Output the (X, Y) coordinate of the center of the cell containing the given text.  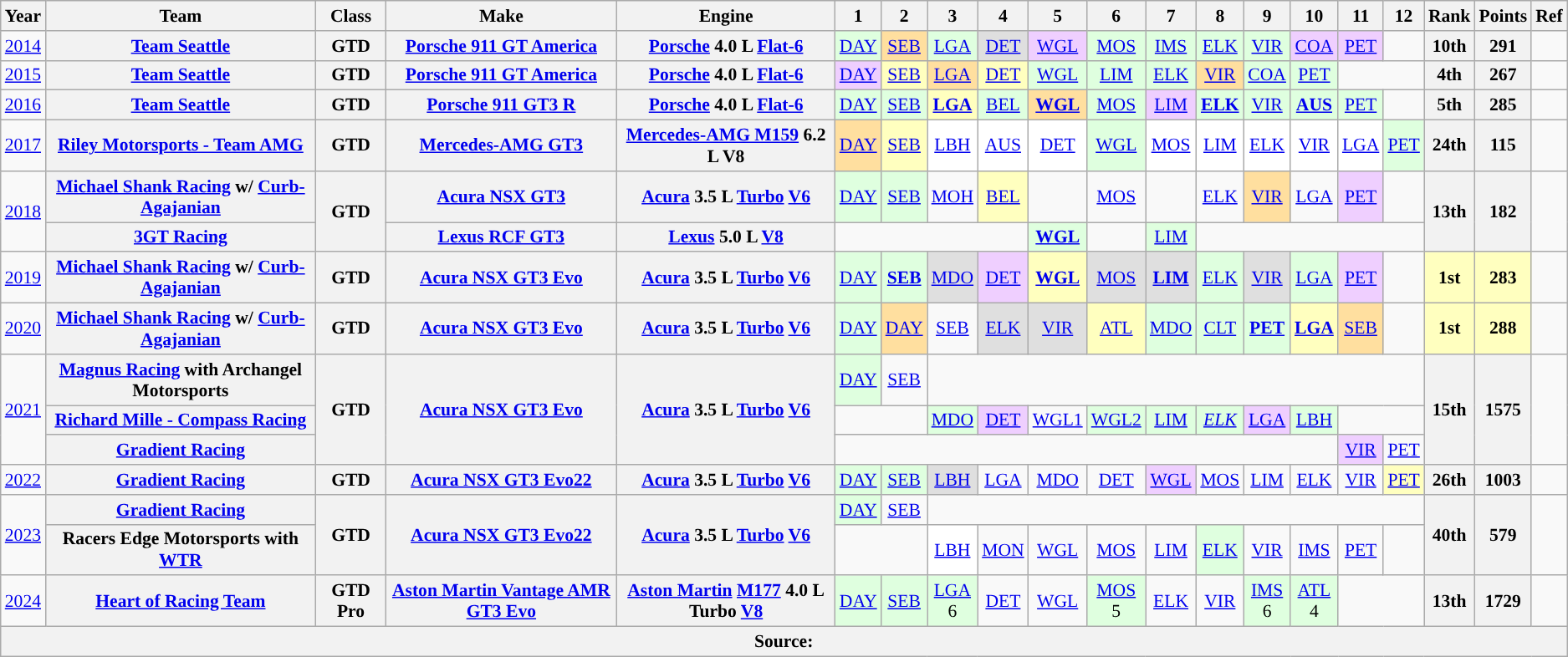
ATL4 (1315, 602)
10 (1315, 16)
Ref (1549, 16)
Make (501, 16)
6 (1116, 16)
2 (905, 16)
Aston Martin Vantage AMR GT3 Evo (501, 602)
4th (1450, 75)
Racers Edge Motorsports with WTR (181, 550)
2022 (23, 480)
Team (181, 16)
182 (1503, 212)
2018 (23, 212)
1729 (1503, 602)
3GT Racing (181, 237)
24th (1450, 145)
12 (1403, 16)
3 (953, 16)
CLT (1219, 329)
26th (1450, 480)
10th (1450, 46)
1 (858, 16)
MOS5 (1116, 602)
115 (1503, 145)
Lexus 5.0 L V8 (726, 237)
Porsche 911 GT3 R (501, 105)
MOH (953, 197)
Year (23, 16)
WGL2 (1116, 420)
MON (1004, 550)
Magnus Racing with Archangel Motorsports (181, 379)
7 (1171, 16)
2021 (23, 410)
LGA6 (953, 602)
2014 (23, 46)
Richard Mille - Compass Racing (181, 420)
9 (1267, 16)
285 (1503, 105)
579 (1503, 535)
GTD Pro (351, 602)
15th (1450, 410)
5th (1450, 105)
5 (1058, 16)
Rank (1450, 16)
Engine (726, 16)
Mercedes-AMG M159 6.2 L V8 (726, 145)
Mercedes-AMG GT3 (501, 145)
2023 (23, 535)
267 (1503, 75)
2015 (23, 75)
Source: (784, 642)
2016 (23, 105)
Riley Motorsports - Team AMG (181, 145)
Lexus RCF GT3 (501, 237)
1003 (1503, 480)
4 (1004, 16)
2020 (23, 329)
283 (1503, 278)
11 (1361, 16)
2017 (23, 145)
2024 (23, 602)
WGL1 (1058, 420)
Heart of Racing Team (181, 602)
40th (1450, 535)
1575 (1503, 410)
Points (1503, 16)
ATL (1116, 329)
IMS6 (1267, 602)
Class (351, 16)
Acura NSX GT3 (501, 197)
2019 (23, 278)
288 (1503, 329)
8 (1219, 16)
291 (1503, 46)
Aston Martin M177 4.0 L Turbo V8 (726, 602)
